Return [x, y] of the center of cell containing provided text 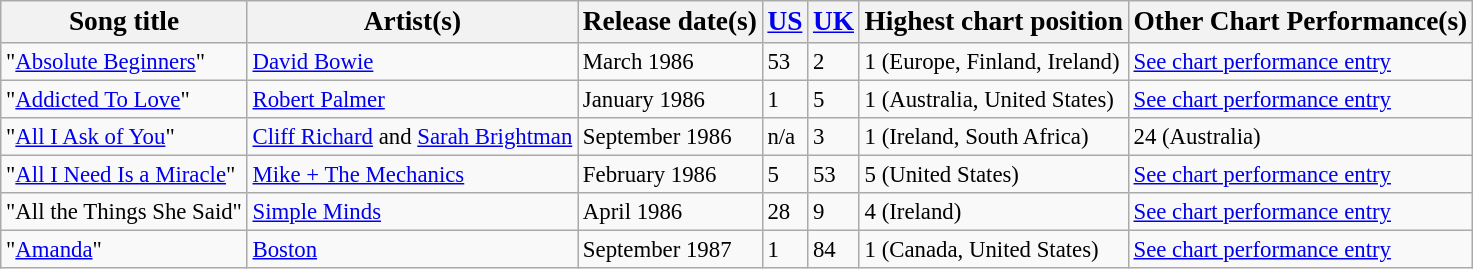
"Amanda" [124, 250]
Simple Minds [412, 212]
Song title [124, 22]
September 1987 [670, 250]
"Addicted To Love" [124, 100]
"Absolute Beginners" [124, 62]
9 [834, 212]
Robert Palmer [412, 100]
5 (United States) [994, 175]
Cliff Richard and Sarah Brightman [412, 137]
"All I Need Is a Miracle" [124, 175]
3 [834, 137]
UK [834, 22]
September 1986 [670, 137]
March 1986 [670, 62]
1 (Canada, United States) [994, 250]
Other Chart Performance(s) [1300, 22]
Artist(s) [412, 22]
Boston [412, 250]
2 [834, 62]
Highest chart position [994, 22]
Mike + The Mechanics [412, 175]
US [785, 22]
David Bowie [412, 62]
n/a [785, 137]
"All I Ask of You" [124, 137]
Release date(s) [670, 22]
24 (Australia) [1300, 137]
April 1986 [670, 212]
84 [834, 250]
4 (Ireland) [994, 212]
"All the Things She Said" [124, 212]
1 (Australia, United States) [994, 100]
February 1986 [670, 175]
January 1986 [670, 100]
1 (Europe, Finland, Ireland) [994, 62]
28 [785, 212]
1 (Ireland, South Africa) [994, 137]
